Scan for the cell matching the given text and deliver its [X, Y] coordinate at center. 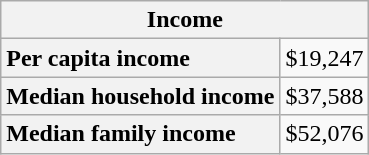
Median household income [140, 96]
Median family income [140, 134]
Per capita income [140, 58]
$52,076 [324, 134]
$19,247 [324, 58]
$37,588 [324, 96]
Income [185, 20]
